For the text-containing cell, return its midpoint in [X, Y] coordinate format. 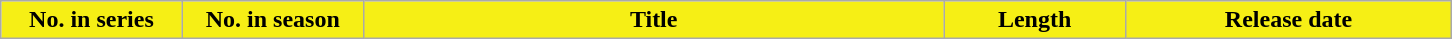
Title [653, 20]
No. in series [92, 20]
Release date [1288, 20]
No. in season [272, 20]
Length [1034, 20]
